Locate the cell with the specified text and output its [X, Y] center coordinate. 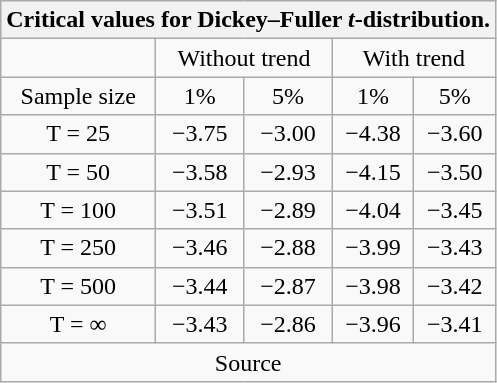
−4.04 [373, 210]
−3.51 [200, 210]
−3.75 [200, 134]
−3.42 [455, 286]
−3.41 [455, 324]
−2.89 [288, 210]
−3.96 [373, 324]
−3.60 [455, 134]
−2.93 [288, 172]
−2.88 [288, 248]
Source [248, 362]
−3.00 [288, 134]
−2.87 [288, 286]
Sample size [78, 96]
−3.98 [373, 286]
Critical values for Dickey–Fuller t-distribution. [248, 20]
T = 25 [78, 134]
−4.15 [373, 172]
T = 50 [78, 172]
T = 500 [78, 286]
With trend [414, 58]
−3.46 [200, 248]
−3.99 [373, 248]
−3.44 [200, 286]
−3.58 [200, 172]
−4.38 [373, 134]
T = 250 [78, 248]
−2.86 [288, 324]
T = 100 [78, 210]
Without trend [244, 58]
−3.50 [455, 172]
−3.45 [455, 210]
T = ∞ [78, 324]
